Return [x, y] of the center of cell containing provided text 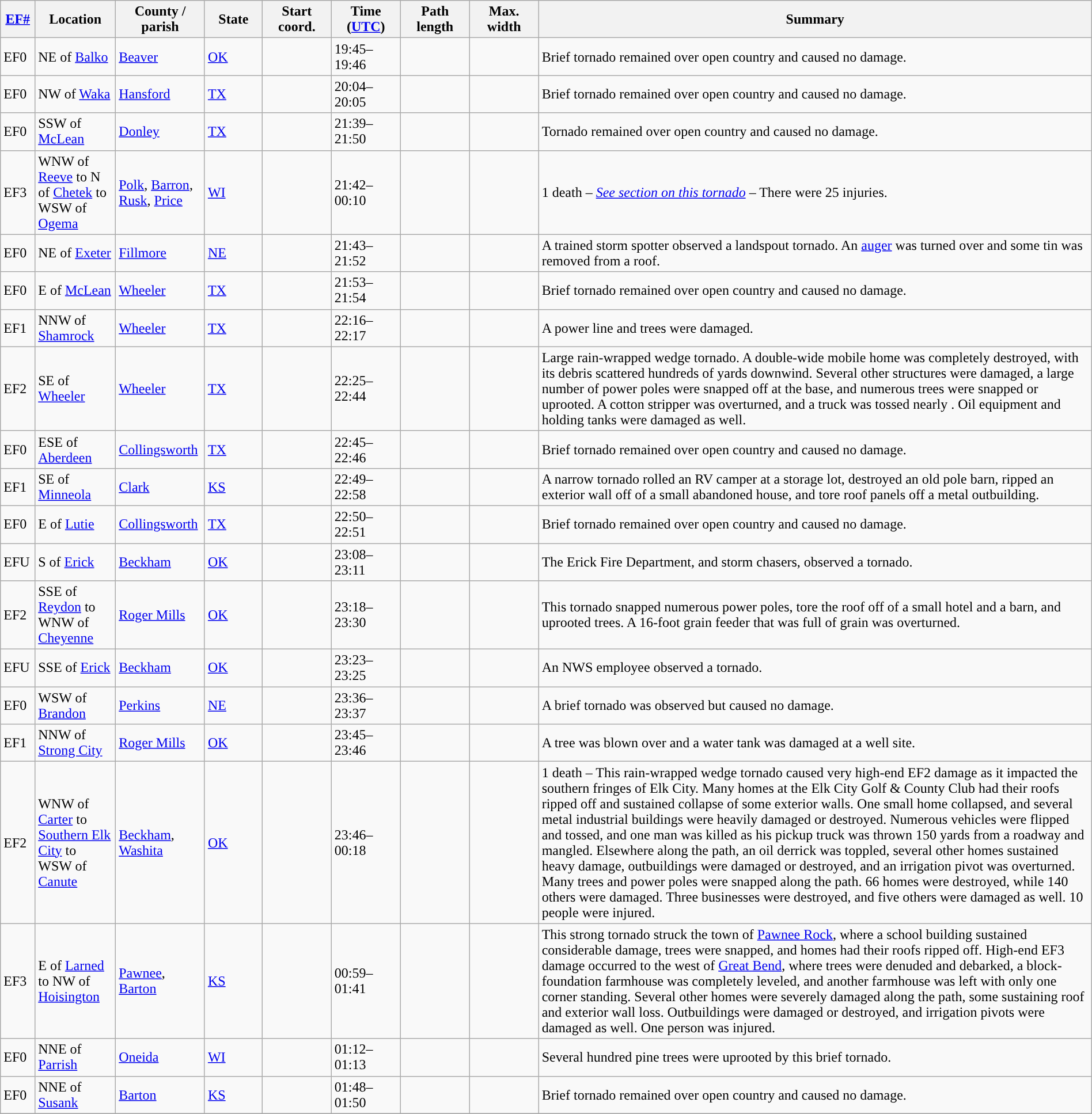
S of Erick [75, 562]
WNW of Reeve to N of Chetek to WSW of Ogema [75, 192]
WSW of Brandon [75, 706]
State [233, 20]
Several hundred pine trees were uprooted by this brief tornado. [815, 1057]
A trained storm spotter observed a landspout tornado. An auger was turned over and some tin was removed from a roof. [815, 253]
EF# [18, 20]
SSE of Erick [75, 668]
NNW of Shamrock [75, 328]
NNE of Parrish [75, 1057]
Path length [435, 20]
Barton [160, 1095]
Location [75, 20]
01:48–01:50 [366, 1095]
Time (UTC) [366, 20]
WNW of Carter to Southern Elk City to WSW of Canute [75, 843]
19:45–19:46 [366, 56]
NE of Balko [75, 56]
23:45–23:46 [366, 743]
21:53–21:54 [366, 290]
A brief tornado was observed but caused no damage. [815, 706]
1 death – See section on this tornado – There were 25 injuries. [815, 192]
23:23–23:25 [366, 668]
22:50–22:51 [366, 524]
County / parish [160, 20]
NNE of Susank [75, 1095]
Perkins [160, 706]
NNW of Strong City [75, 743]
22:49–22:58 [366, 487]
Oneida [160, 1057]
E of Larned to NW of Hoisington [75, 981]
Start coord. [297, 20]
Max. width [504, 20]
23:36–23:37 [366, 706]
Clark [160, 487]
22:45–22:46 [366, 449]
01:12–01:13 [366, 1057]
Hansford [160, 94]
Tornado remained over open country and caused no damage. [815, 131]
SSE of Reydon to WNW of Cheyenne [75, 615]
A power line and trees were damaged. [815, 328]
NW of Waka [75, 94]
SE of Minneola [75, 487]
21:42–00:10 [366, 192]
NE of Exeter [75, 253]
22:16–22:17 [366, 328]
E of Lutie [75, 524]
23:46–00:18 [366, 843]
An NWS employee observed a tornado. [815, 668]
Beaver [160, 56]
SE of Wheeler [75, 389]
Donley [160, 131]
Summary [815, 20]
00:59–01:41 [366, 981]
Pawnee, Barton [160, 981]
23:08–23:11 [366, 562]
21:43–21:52 [366, 253]
E of McLean [75, 290]
20:04–20:05 [366, 94]
SSW of McLean [75, 131]
A tree was blown over and a water tank was damaged at a well site. [815, 743]
21:39–21:50 [366, 131]
Beckham, Washita [160, 843]
Fillmore [160, 253]
22:25–22:44 [366, 389]
Polk, Barron, Rusk, Price [160, 192]
ESE of Aberdeen [75, 449]
The Erick Fire Department, and storm chasers, observed a tornado. [815, 562]
23:18–23:30 [366, 615]
